For the text-containing cell, return its midpoint in [X, Y] coordinate format. 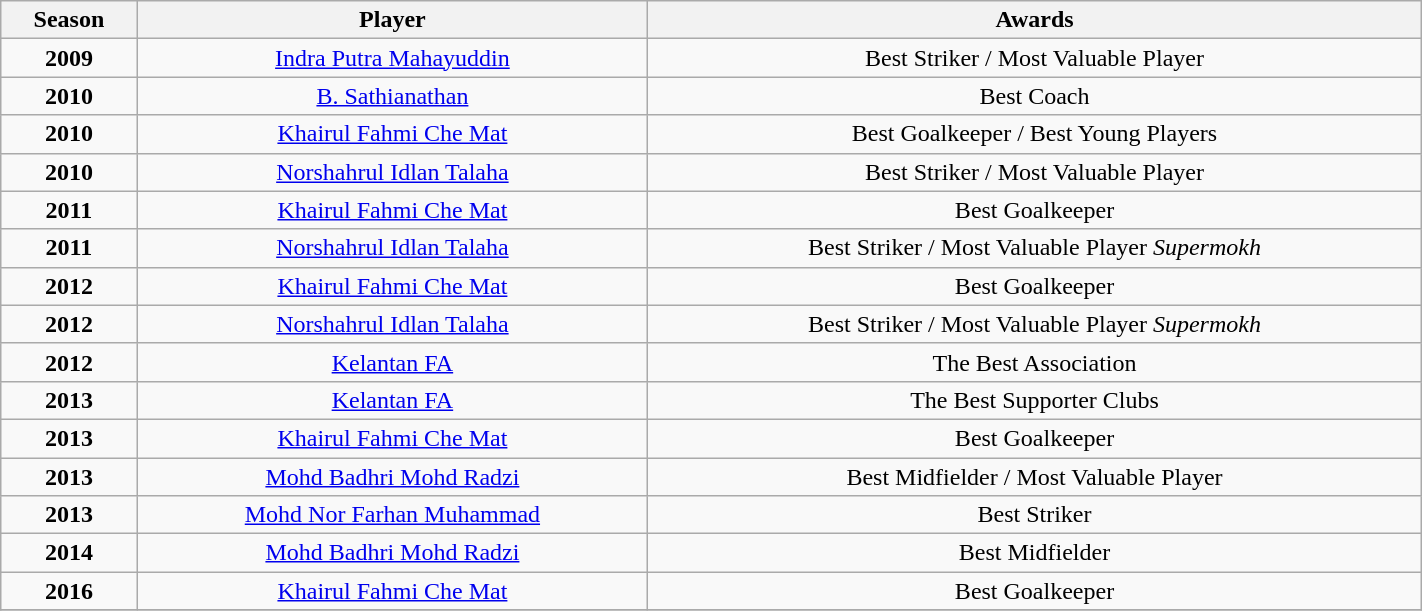
2016 [69, 591]
Mohd Nor Farhan Muhammad [392, 515]
2014 [69, 553]
2009 [69, 58]
Best Coach [1034, 96]
Best Midfielder / Most Valuable Player [1034, 477]
The Best Association [1034, 362]
Indra Putra Mahayuddin [392, 58]
Player [392, 20]
Season [69, 20]
Best Goalkeeper / Best Young Players [1034, 134]
B. Sathianathan [392, 96]
Awards [1034, 20]
Best Striker [1034, 515]
The Best Supporter Clubs [1034, 400]
Best Midfielder [1034, 553]
